Locate the cell with the specified text and output its (x, y) center coordinate. 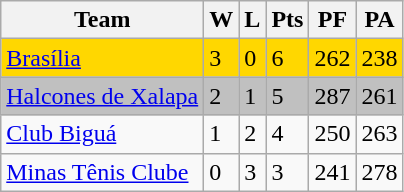
Team (102, 20)
Minas Tênis Clube (102, 172)
278 (380, 172)
250 (332, 134)
PF (332, 20)
Club Biguá (102, 134)
W (222, 20)
262 (332, 58)
241 (332, 172)
4 (288, 134)
263 (380, 134)
5 (288, 96)
PA (380, 20)
261 (380, 96)
Pts (288, 20)
L (252, 20)
Brasília (102, 58)
287 (332, 96)
6 (288, 58)
Halcones de Xalapa (102, 96)
238 (380, 58)
